Search for the cell housing the specified text and yield its [X, Y] center coordinate. 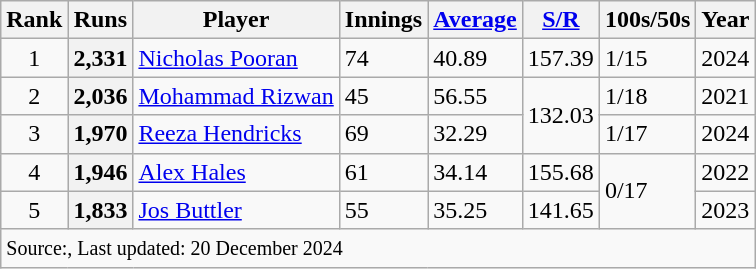
1,946 [100, 172]
1 [34, 58]
2021 [726, 96]
155.68 [560, 172]
Reeza Hendricks [236, 134]
Runs [100, 20]
74 [383, 58]
32.29 [476, 134]
69 [383, 134]
1/18 [647, 96]
35.25 [476, 210]
4 [34, 172]
34.14 [476, 172]
1,970 [100, 134]
0/17 [647, 191]
2,036 [100, 96]
56.55 [476, 96]
2023 [726, 210]
1/15 [647, 58]
1/17 [647, 134]
S/R [560, 20]
Year [726, 20]
100s/50s [647, 20]
2 [34, 96]
Alex Hales [236, 172]
40.89 [476, 58]
Nicholas Pooran [236, 58]
61 [383, 172]
Average [476, 20]
132.03 [560, 115]
1,833 [100, 210]
Mohammad Rizwan [236, 96]
55 [383, 210]
2,331 [100, 58]
2022 [726, 172]
45 [383, 96]
5 [34, 210]
Rank [34, 20]
157.39 [560, 58]
Jos Buttler [236, 210]
Source:, Last updated: 20 December 2024 [378, 248]
3 [34, 134]
Player [236, 20]
Innings [383, 20]
141.65 [560, 210]
